Locate the cell with the specified text and output its [X, Y] center coordinate. 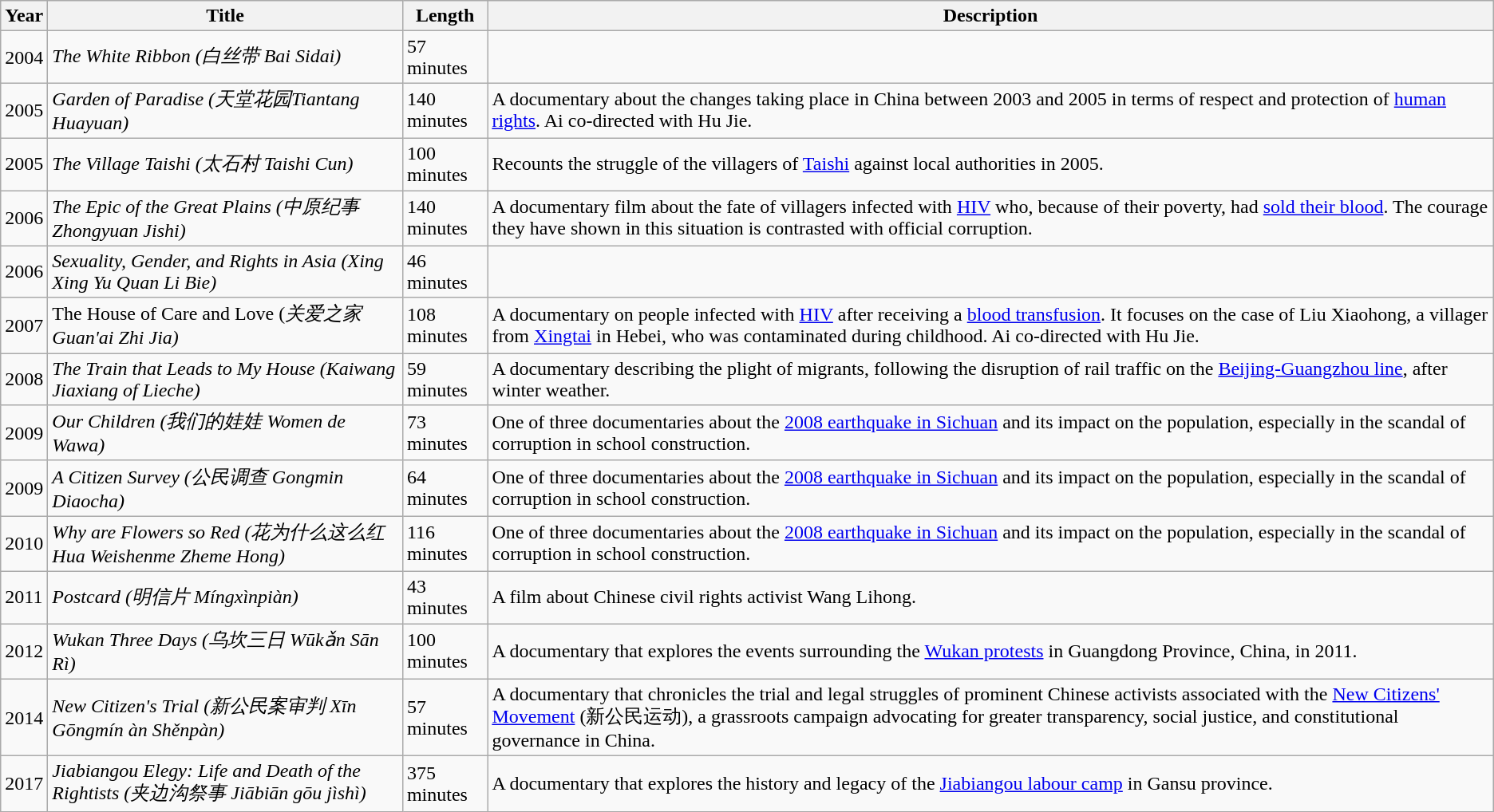
2010 [24, 544]
A Citizen Survey (公民调查 Gongmin Diaocha) [225, 488]
64 minutes [445, 488]
A documentary that explores the history and legacy of the Jiabiangou labour camp in Gansu province. [990, 784]
Recounts the struggle of the villagers of Taishi against local authorities in 2005. [990, 164]
The White Ribbon (白丝带 Bai Sidai) [225, 57]
A documentary that explores the events surrounding the Wukan protests in Guangdong Province, China, in 2011. [990, 652]
New Citizen's Trial (新公民案审判 Xīn Gōngmín àn Shěnpàn) [225, 718]
Why are Flowers so Red (花为什么这么红 Hua Weishenme Zheme Hong) [225, 544]
2017 [24, 784]
59 minutes [445, 380]
116 minutes [445, 544]
Garden of Paradise (天堂花园Tiantang Huayuan) [225, 111]
2011 [24, 597]
2007 [24, 325]
2004 [24, 57]
The Train that Leads to My House (Kaiwang Jiaxiang of Lieche) [225, 380]
The House of Care and Love (关爱之家 Guan'ai Zhi Jia) [225, 325]
A film about Chinese civil rights activist Wang Lihong. [990, 597]
Wukan Three Days (乌坎三日 Wūkǎn Sān Rì) [225, 652]
Year [24, 16]
The Village Taishi (太石村 Taishi Cun) [225, 164]
Our Children (我们的娃娃 Women de Wawa) [225, 433]
Description [990, 16]
2012 [24, 652]
Sexuality, Gender, and Rights in Asia (Xing Xing Yu Quan Li Bie) [225, 271]
43 minutes [445, 597]
2008 [24, 380]
73 minutes [445, 433]
375 minutes [445, 784]
Length [445, 16]
Title [225, 16]
A documentary describing the plight of migrants, following the disruption of rail traffic on the Beijing-Guangzhou line, after winter weather. [990, 380]
108 minutes [445, 325]
2014 [24, 718]
46 minutes [445, 271]
Jiabiangou Elegy: Life and Death of the Rightists (夹边沟祭事 Jiābiān gōu jìshì) [225, 784]
Postcard (明信片 Míngxìnpiàn) [225, 597]
The Epic of the Great Plains (中原纪事 Zhongyuan Jishi) [225, 218]
